Output the (X, Y) coordinate of the center of the cell containing the given text.  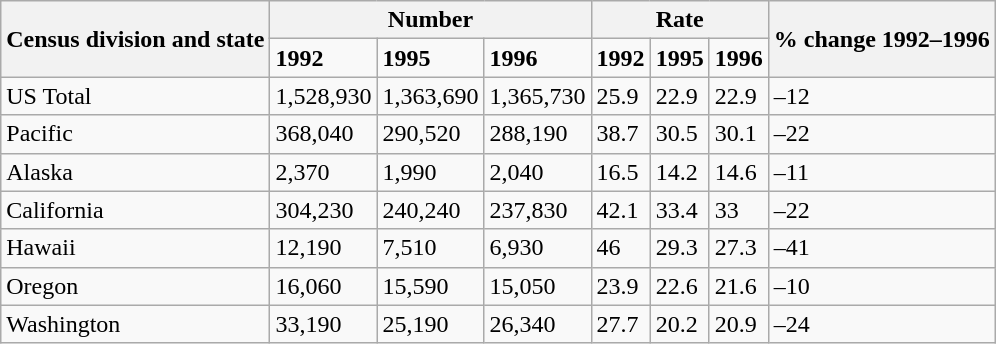
US Total (136, 96)
368,040 (324, 134)
Rate (680, 20)
26,340 (538, 324)
20.2 (680, 324)
7,510 (430, 248)
Alaska (136, 172)
–10 (882, 286)
240,240 (430, 210)
2,370 (324, 172)
23.9 (620, 286)
16.5 (620, 172)
1,363,690 (430, 96)
California (136, 210)
288,190 (538, 134)
15,050 (538, 286)
Number (430, 20)
–12 (882, 96)
22.6 (680, 286)
237,830 (538, 210)
15,590 (430, 286)
33,190 (324, 324)
–41 (882, 248)
Census division and state (136, 39)
1,990 (430, 172)
Pacific (136, 134)
33.4 (680, 210)
Washington (136, 324)
6,930 (538, 248)
27.7 (620, 324)
290,520 (430, 134)
% change 1992–1996 (882, 39)
42.1 (620, 210)
14.2 (680, 172)
1,365,730 (538, 96)
21.6 (738, 286)
30.1 (738, 134)
–24 (882, 324)
2,040 (538, 172)
33 (738, 210)
Hawaii (136, 248)
Oregon (136, 286)
29.3 (680, 248)
20.9 (738, 324)
–11 (882, 172)
1,528,930 (324, 96)
46 (620, 248)
30.5 (680, 134)
14.6 (738, 172)
38.7 (620, 134)
27.3 (738, 248)
25,190 (430, 324)
12,190 (324, 248)
304,230 (324, 210)
25.9 (620, 96)
16,060 (324, 286)
